Scan for the cell matching the given text and deliver its (X, Y) coordinate at center. 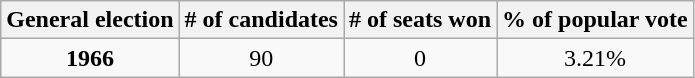
# of seats won (420, 20)
General election (90, 20)
# of candidates (261, 20)
90 (261, 58)
% of popular vote (596, 20)
1966 (90, 58)
3.21% (596, 58)
0 (420, 58)
